Pinpoint the cell where the given text exists, returning its [x, y] midpoint coordinate. 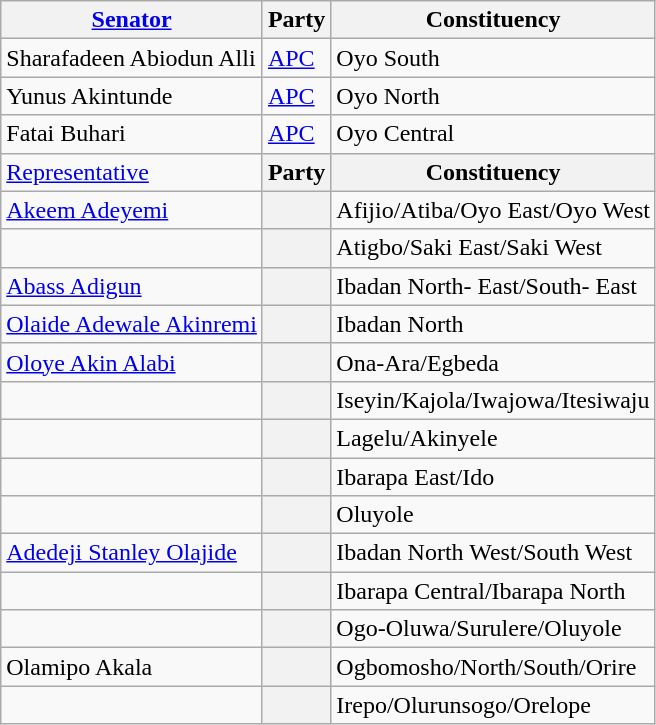
Irepo/Olurunsogo/Orelope [494, 705]
Akeem Adeyemi [132, 210]
Atigbo/Saki East/Saki West [494, 248]
Oyo North [494, 96]
Sharafadeen Abiodun Alli [132, 58]
Adedeji Stanley Olajide [132, 553]
Olamipo Akala [132, 667]
Ona-Ara/Egbeda [494, 362]
Representative [132, 172]
Oyo South [494, 58]
Senator [132, 20]
Oloye Akin Alabi [132, 362]
Oluyole [494, 515]
Ogbomosho/North/South/Orire [494, 667]
Fatai Buhari [132, 134]
Oyo Central [494, 134]
Olaide Adewale Akinremi [132, 324]
Yunus Akintunde [132, 96]
Ibarapa Central/Ibarapa North [494, 591]
Ogo-Oluwa/Surulere/Oluyole [494, 629]
Iseyin/Kajola/Iwajowa/Itesiwaju [494, 400]
Lagelu/Akinyele [494, 438]
Ibadan North- East/South- East [494, 286]
Afijio/Atiba/Oyo East/Oyo West [494, 210]
Ibadan North [494, 324]
Ibadan North West/South West [494, 553]
Ibarapa East/Ido [494, 477]
Abass Adigun [132, 286]
